Find where the given text appears and provide that cell's center as (X, Y) coordinate. 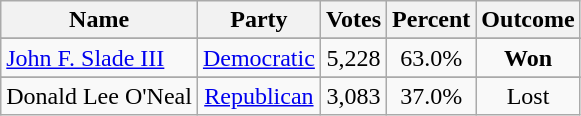
Name (100, 20)
Democratic (258, 58)
3,083 (353, 96)
63.0% (432, 58)
Donald Lee O'Neal (100, 96)
Lost (528, 96)
37.0% (432, 96)
5,228 (353, 58)
Won (528, 58)
Votes (353, 20)
Outcome (528, 20)
Percent (432, 20)
John F. Slade III (100, 58)
Party (258, 20)
Republican (258, 96)
